Identify which cell holds the provided text, then report its (X, Y) central coordinate. 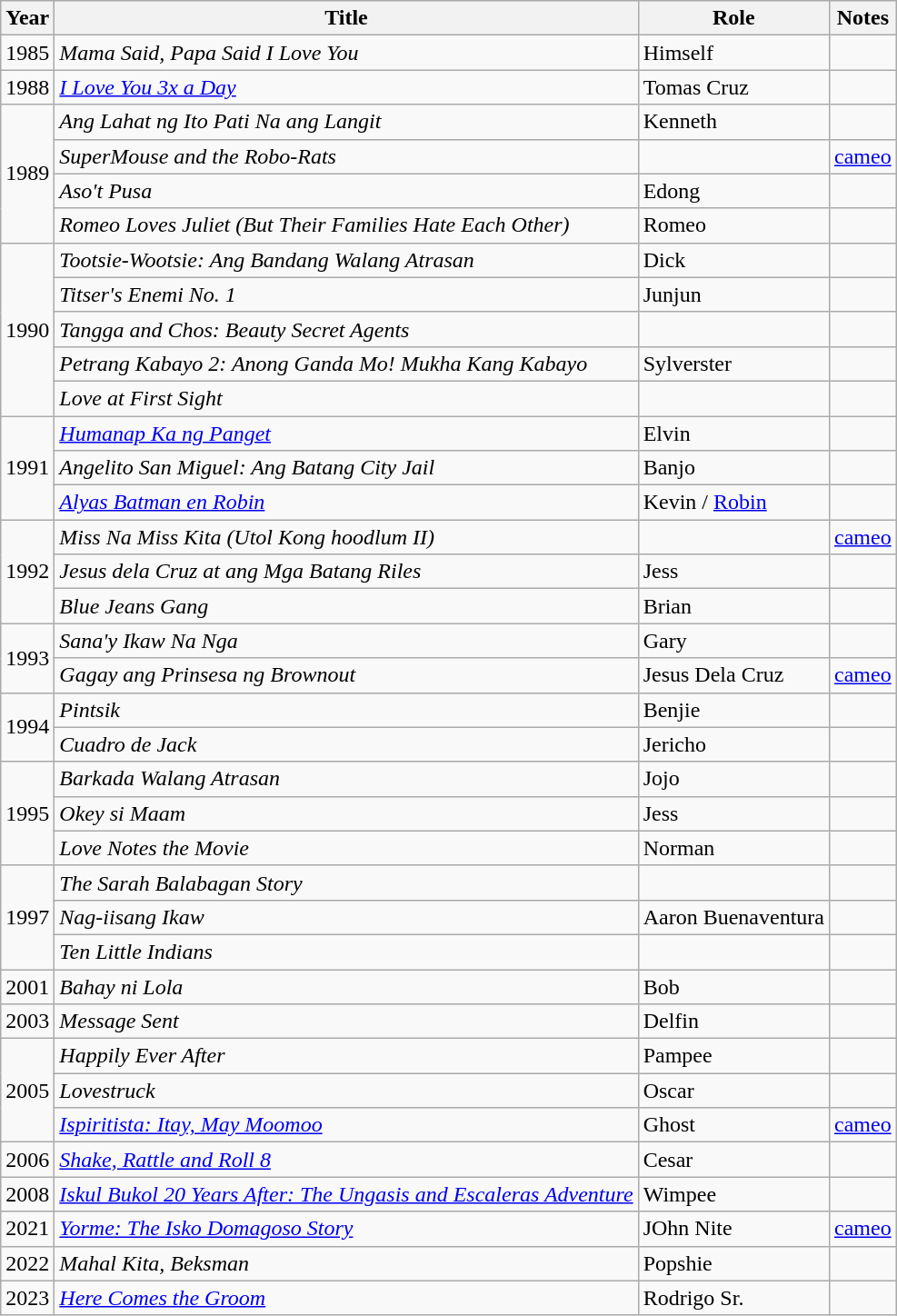
2001 (27, 986)
Kenneth (733, 122)
Bahay ni Lola (346, 986)
Popshie (733, 1263)
Oscar (733, 1091)
Cesar (733, 1160)
Mama Said, Papa Said I Love You (346, 53)
2022 (27, 1263)
1985 (27, 53)
Kevin / Robin (733, 503)
Jesus Dela Cruz (733, 675)
Himself (733, 53)
Romeo (733, 225)
Angelito San Miguel: Ang Batang City Jail (346, 468)
2003 (27, 1022)
Banjo (733, 468)
1991 (27, 468)
Love Notes the Movie (346, 848)
The Sarah Balabagan Story (346, 882)
Sylverster (733, 364)
Jojo (733, 779)
Love at First Sight (346, 398)
JOhn Nite (733, 1229)
Elvin (733, 434)
2023 (27, 1298)
Ang Lahat ng Ito Pati Na ang Langit (346, 122)
1995 (27, 813)
Alyas Batman en Robin (346, 503)
1992 (27, 572)
Role (733, 18)
Titser's Enemi No. 1 (346, 294)
I Love You 3x a Day (346, 87)
Benjie (733, 710)
Here Comes the Groom (346, 1298)
Pintsik (346, 710)
Humanap Ka ng Panget (346, 434)
Delfin (733, 1022)
Ten Little Indians (346, 952)
Bob (733, 986)
Pampee (733, 1056)
Tomas Cruz (733, 87)
Ispiritista: Itay, May Moomoo (346, 1125)
1988 (27, 87)
Aaron Buenaventura (733, 917)
Cuadro de Jack (346, 744)
1994 (27, 727)
Miss Na Miss Kita (Utol Kong hoodlum II) (346, 537)
2021 (27, 1229)
Tangga and Chos: Beauty Secret Agents (346, 329)
Gagay ang Prinsesa ng Brownout (346, 675)
Aso't Pusa (346, 191)
Mahal Kita, Beksman (346, 1263)
Wimpee (733, 1194)
Okey si Maam (346, 813)
Edong (733, 191)
Shake, Rattle and Roll 8 (346, 1160)
1993 (27, 658)
Rodrigo Sr. (733, 1298)
Brian (733, 606)
Jericho (733, 744)
Junjun (733, 294)
Jesus dela Cruz at ang Mga Batang Riles (346, 572)
Happily Ever After (346, 1056)
2005 (27, 1091)
Ghost (733, 1125)
Year (27, 18)
Message Sent (346, 1022)
Gary (733, 641)
Notes (862, 18)
1990 (27, 329)
Petrang Kabayo 2: Anong Ganda Mo! Mukha Kang Kabayo (346, 364)
Sana'y Ikaw Na Nga (346, 641)
SuperMouse and the Robo-Rats (346, 156)
1989 (27, 174)
Iskul Bukol 20 Years After: The Ungasis and Escaleras Adventure (346, 1194)
Romeo Loves Juliet (But Their Families Hate Each Other) (346, 225)
Blue Jeans Gang (346, 606)
2006 (27, 1160)
1997 (27, 917)
Lovestruck (346, 1091)
Norman (733, 848)
Nag-iisang Ikaw (346, 917)
Barkada Walang Atrasan (346, 779)
Tootsie-Wootsie: Ang Bandang Walang Atrasan (346, 260)
2008 (27, 1194)
Yorme: The Isko Domagoso Story (346, 1229)
Title (346, 18)
Dick (733, 260)
